Determine the [X, Y] coordinate at the center of the cell enclosing the given text.  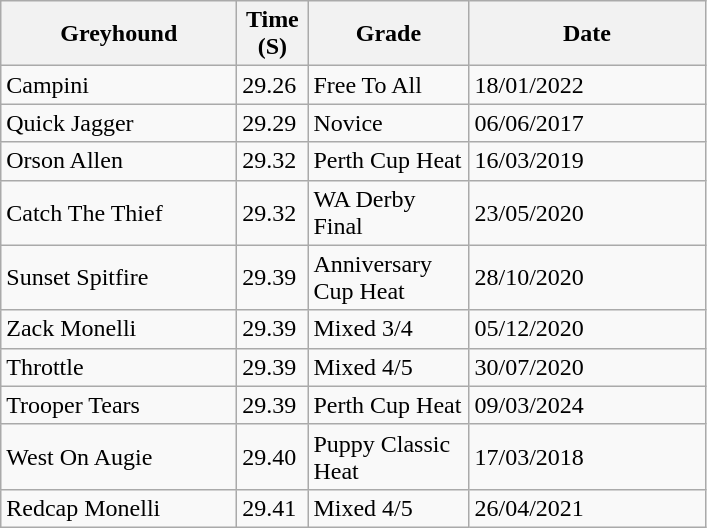
29.41 [272, 508]
17/03/2018 [587, 456]
29.26 [272, 85]
29.29 [272, 123]
Zack Monelli [119, 329]
Puppy Classic Heat [388, 456]
Orson Allen [119, 161]
05/12/2020 [587, 329]
06/06/2017 [587, 123]
Throttle [119, 367]
30/07/2020 [587, 367]
Greyhound [119, 34]
Sunset Spitfire [119, 278]
West On Augie [119, 456]
23/05/2020 [587, 212]
29.40 [272, 456]
Free To All [388, 85]
Date [587, 34]
Catch The Thief [119, 212]
Mixed 3/4 [388, 329]
WA Derby Final [388, 212]
18/01/2022 [587, 85]
Trooper Tears [119, 405]
Novice [388, 123]
Redcap Monelli [119, 508]
16/03/2019 [587, 161]
Campini [119, 85]
Time (S) [272, 34]
28/10/2020 [587, 278]
Quick Jagger [119, 123]
Anniversary Cup Heat [388, 278]
Grade [388, 34]
09/03/2024 [587, 405]
26/04/2021 [587, 508]
